Find where the given text appears and provide that cell's center as (X, Y) coordinate. 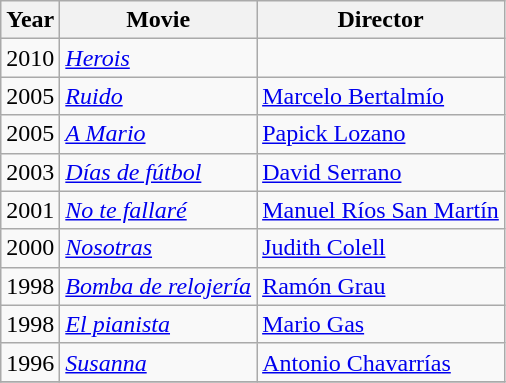
Mario Gas (381, 324)
Antonio Chavarrías (381, 362)
Nosotras (158, 248)
2003 (30, 172)
Year (30, 20)
Bomba de relojería (158, 286)
Movie (158, 20)
Manuel Ríos San Martín (381, 210)
2010 (30, 58)
2001 (30, 210)
Papick Lozano (381, 134)
Ruido (158, 96)
Marcelo Bertalmío (381, 96)
Director (381, 20)
Judith Colell (381, 248)
David Serrano (381, 172)
Ramón Grau (381, 286)
No te fallaré (158, 210)
A Mario (158, 134)
El pianista (158, 324)
1996 (30, 362)
Días de fútbol (158, 172)
Susanna (158, 362)
Herois (158, 58)
2000 (30, 248)
